For the text-containing cell, return its midpoint in [x, y] coordinate format. 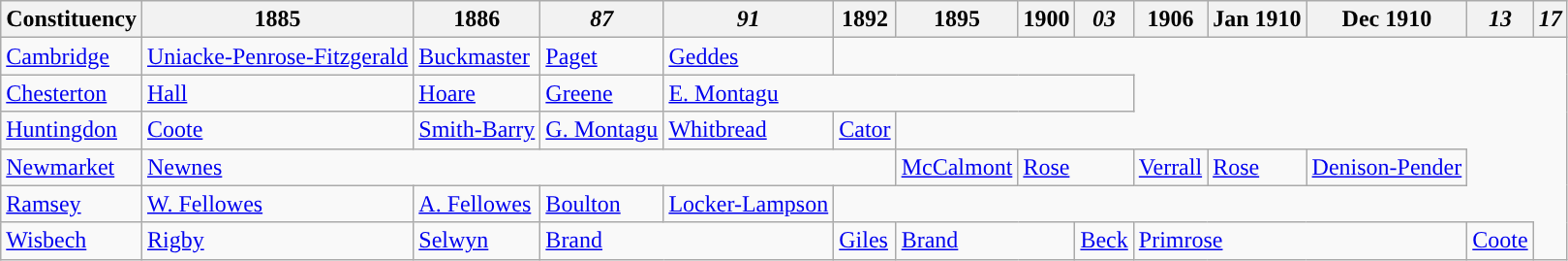
91 [749, 19]
Newnes [519, 167]
G. Montagu [602, 130]
Geddes [749, 56]
Dec 1910 [1387, 19]
1895 [957, 19]
Ramsey [72, 204]
Huntingdon [72, 130]
Uniacke-Penrose-Fitzgerald [277, 56]
Hoare [477, 93]
87 [602, 19]
Jan 1910 [1257, 19]
Denison-Pender [1387, 167]
Boulton [602, 204]
W. Fellowes [277, 204]
Chesterton [72, 93]
1886 [477, 19]
17 [1550, 19]
1900 [1046, 19]
Hall [277, 93]
Buckmaster [477, 56]
McCalmont [957, 167]
Whitbread [749, 130]
Locker-Lampson [749, 204]
Constituency [72, 19]
Rigby [277, 241]
1885 [277, 19]
Verrall [1170, 167]
Cator [865, 130]
Cambridge [72, 56]
Greene [602, 93]
Wisbech [72, 241]
Primrose [1300, 241]
Selwyn [477, 241]
Giles [865, 241]
Smith-Barry [477, 130]
E. Montagu [899, 93]
1906 [1170, 19]
Newmarket [72, 167]
13 [1500, 19]
1892 [865, 19]
Paget [602, 56]
03 [1104, 19]
A. Fellowes [477, 204]
Beck [1104, 241]
